Scan for the cell matching the given text and deliver its (X, Y) coordinate at center. 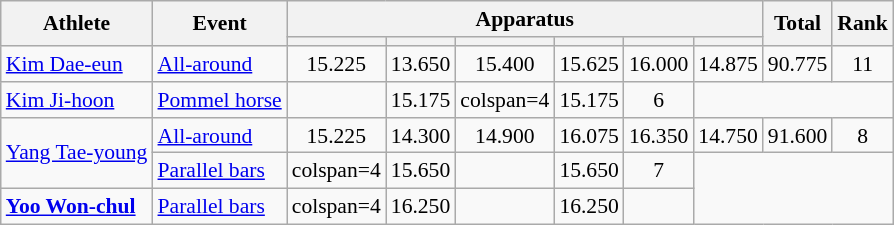
90.775 (798, 64)
91.600 (798, 136)
14.300 (420, 136)
6 (658, 100)
Total (798, 24)
Athlete (77, 24)
Kim Dae-eun (77, 64)
14.900 (504, 136)
Kim Ji-hoon (77, 100)
7 (658, 171)
Apparatus (525, 19)
16.000 (658, 64)
16.350 (658, 136)
Event (219, 24)
Pommel horse (219, 100)
15.625 (588, 64)
11 (862, 64)
Yang Tae-young (77, 154)
15.400 (504, 64)
16.075 (588, 136)
8 (862, 136)
14.875 (728, 64)
Yoo Won-chul (77, 207)
14.750 (728, 136)
Rank (862, 24)
13.650 (420, 64)
